Pinpoint the cell where the given text exists, returning its (X, Y) midpoint coordinate. 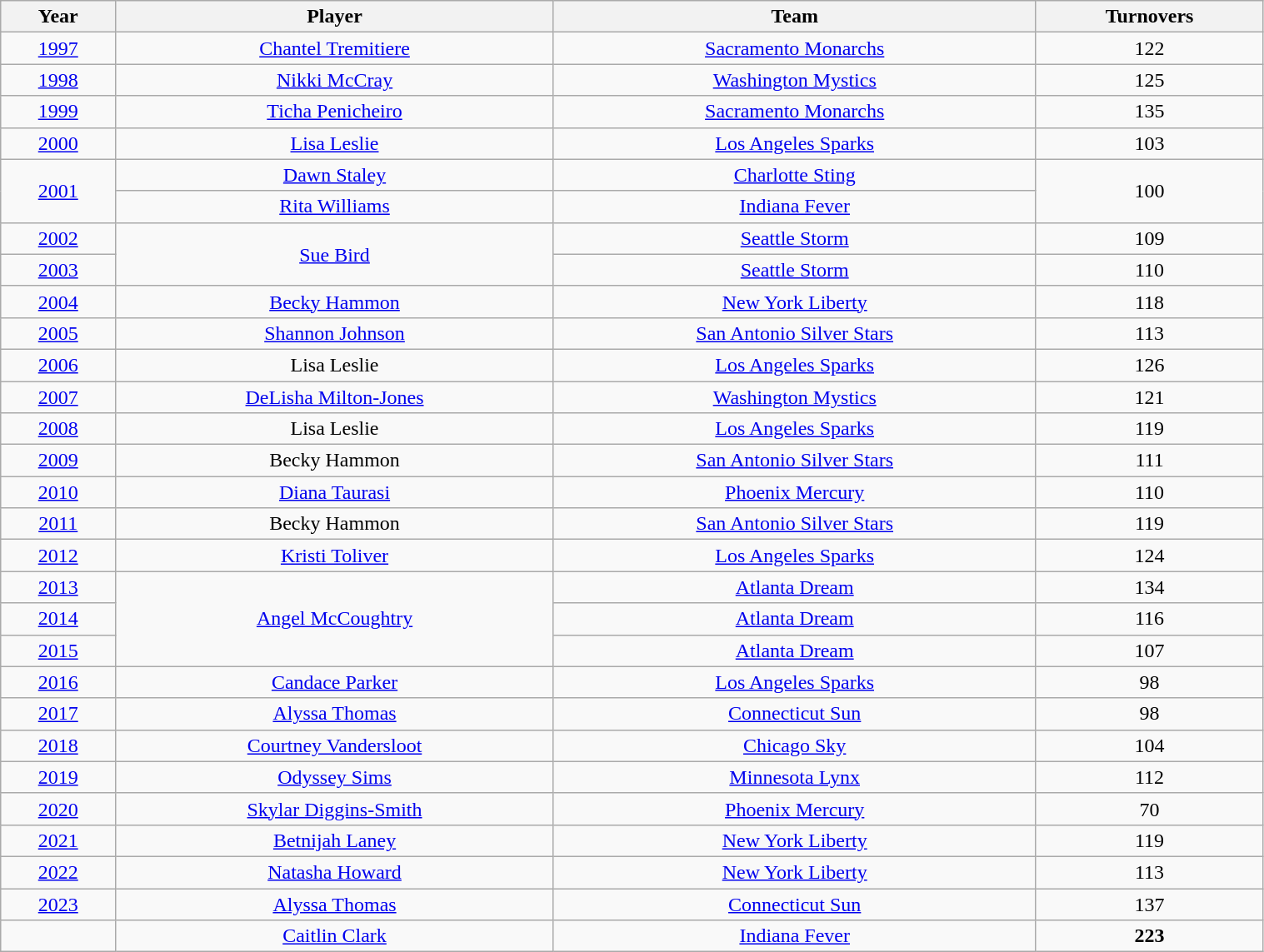
Natasha Howard (335, 872)
Shannon Johnson (335, 333)
Turnovers (1150, 17)
70 (1150, 809)
134 (1150, 587)
122 (1150, 48)
2009 (58, 461)
111 (1150, 461)
Kristi Toliver (335, 556)
125 (1150, 80)
Year (58, 17)
2020 (58, 809)
2002 (58, 238)
Player (335, 17)
2003 (58, 270)
DeLisha Milton-Jones (335, 397)
2014 (58, 619)
Charlotte Sting (795, 175)
Sue Bird (335, 254)
2019 (58, 777)
2022 (58, 872)
Dawn Staley (335, 175)
137 (1150, 904)
Skylar Diggins-Smith (335, 809)
Minnesota Lynx (795, 777)
121 (1150, 397)
2010 (58, 492)
Rita Williams (335, 207)
Angel McCoughtry (335, 619)
103 (1150, 143)
Courtney Vandersloot (335, 745)
2021 (58, 840)
118 (1150, 302)
2005 (58, 333)
2001 (58, 191)
104 (1150, 745)
Caitlin Clark (335, 936)
1997 (58, 48)
112 (1150, 777)
135 (1150, 112)
2008 (58, 429)
2007 (58, 397)
Diana Taurasi (335, 492)
2013 (58, 587)
126 (1150, 365)
Candace Parker (335, 682)
Odyssey Sims (335, 777)
2015 (58, 650)
Team (795, 17)
109 (1150, 238)
223 (1150, 936)
107 (1150, 650)
Nikki McCray (335, 80)
2023 (58, 904)
2000 (58, 143)
Chantel Tremitiere (335, 48)
1999 (58, 112)
Chicago Sky (795, 745)
Ticha Penicheiro (335, 112)
1998 (58, 80)
Betnijah Laney (335, 840)
2006 (58, 365)
2004 (58, 302)
116 (1150, 619)
2018 (58, 745)
2012 (58, 556)
2011 (58, 524)
2016 (58, 682)
2017 (58, 714)
100 (1150, 191)
124 (1150, 556)
